Extract the [X, Y] coordinate from the center of the cell holding the provided text.  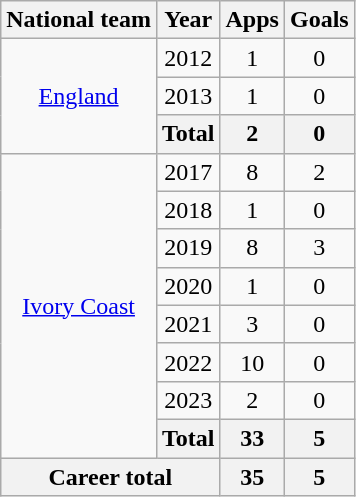
Apps [252, 20]
35 [252, 477]
2012 [188, 58]
England [79, 96]
2020 [188, 286]
2023 [188, 400]
Ivory Coast [79, 305]
2017 [188, 172]
2021 [188, 324]
Year [188, 20]
Goals [319, 20]
Career total [110, 477]
33 [252, 438]
National team [79, 20]
2018 [188, 210]
2019 [188, 248]
2022 [188, 362]
2013 [188, 96]
10 [252, 362]
